Detect which cell encompasses the target text, then output its (X, Y) center coordinate. 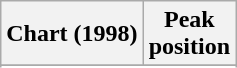
Chart (1998) (72, 34)
Peakposition (189, 34)
